Capture the cell that displays the provided text and extract its [x, y] central coordinate. 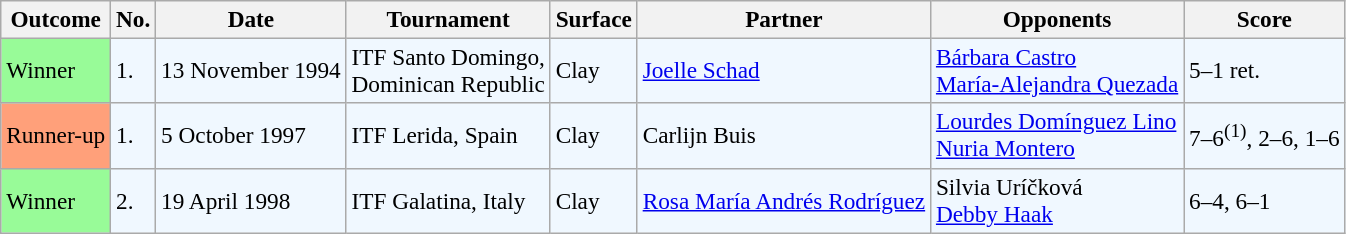
Surface [594, 19]
Rosa María Andrés Rodríguez [784, 200]
ITF Galatina, Italy [448, 200]
5 October 1997 [251, 136]
6–4, 6–1 [1264, 200]
Tournament [448, 19]
5–1 ret. [1264, 70]
19 April 1998 [251, 200]
Joelle Schad [784, 70]
Outcome [56, 19]
No. [134, 19]
Lourdes Domínguez Lino Nuria Montero [1058, 136]
ITF Santo Domingo,Dominican Republic [448, 70]
7–6(1), 2–6, 1–6 [1264, 136]
13 November 1994 [251, 70]
Partner [784, 19]
Bárbara Castro María-Alejandra Quezada [1058, 70]
Date [251, 19]
2. [134, 200]
Silvia Uríčková Debby Haak [1058, 200]
ITF Lerida, Spain [448, 136]
Opponents [1058, 19]
Carlijn Buis [784, 136]
Score [1264, 19]
Runner-up [56, 136]
